Provide the (x, y) coordinate of the cell's center where the given text is located.  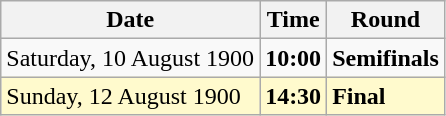
Time (294, 20)
10:00 (294, 58)
Final (386, 96)
14:30 (294, 96)
Round (386, 20)
Date (130, 20)
Sunday, 12 August 1900 (130, 96)
Semifinals (386, 58)
Saturday, 10 August 1900 (130, 58)
